Determine the [x, y] coordinate at the center of the cell enclosing the given text.  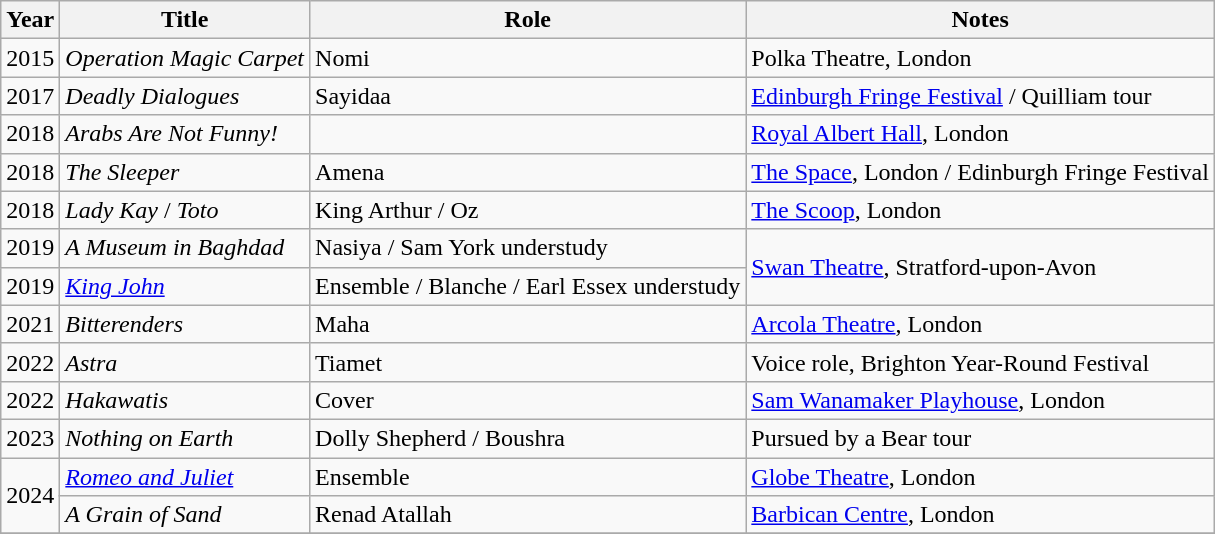
2017 [30, 96]
Arabs Are Not Funny! [185, 134]
A Museum in Baghdad [185, 248]
Deadly Dialogues [185, 96]
Tiamet [528, 362]
Amena [528, 172]
Polka Theatre, London [980, 58]
Role [528, 20]
Notes [980, 20]
Sam Wanamaker Playhouse, London [980, 400]
The Sleeper [185, 172]
Nasiya / Sam York understudy [528, 248]
King John [185, 286]
The Space, London / Edinburgh Fringe Festival [980, 172]
Astra [185, 362]
Operation Magic Carpet [185, 58]
King Arthur / Oz [528, 210]
Globe Theatre, London [980, 477]
Romeo and Juliet [185, 477]
Arcola Theatre, London [980, 324]
Lady Kay / Toto [185, 210]
Barbican Centre, London [980, 515]
Royal Albert Hall, London [980, 134]
Year [30, 20]
2015 [30, 58]
Ensemble / Blanche / Earl Essex understudy [528, 286]
Voice role, Brighton Year-Round Festival [980, 362]
2021 [30, 324]
Sayidaa [528, 96]
Maha [528, 324]
2024 [30, 496]
Edinburgh Fringe Festival / Quilliam tour [980, 96]
Ensemble [528, 477]
A Grain of Sand [185, 515]
Nomi [528, 58]
Title [185, 20]
2023 [30, 438]
Nothing on Earth [185, 438]
Dolly Shepherd / Boushra [528, 438]
Bitterenders [185, 324]
Swan Theatre, Stratford-upon-Avon [980, 267]
Hakawatis [185, 400]
Renad Atallah [528, 515]
Cover [528, 400]
The Scoop, London [980, 210]
Pursued by a Bear tour [980, 438]
